Scan for the cell matching the given text and deliver its [x, y] coordinate at center. 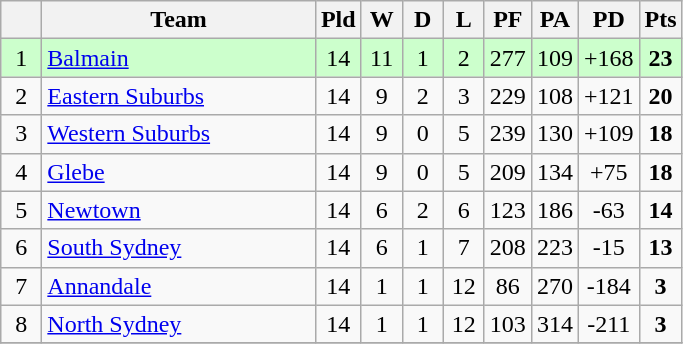
+121 [608, 96]
103 [508, 324]
Annandale [179, 286]
-184 [608, 286]
North Sydney [179, 324]
Pld [338, 20]
-211 [608, 324]
11 [382, 58]
+75 [608, 172]
239 [508, 134]
123 [508, 210]
229 [508, 96]
186 [554, 210]
314 [554, 324]
86 [508, 286]
270 [554, 286]
Western Suburbs [179, 134]
W [382, 20]
South Sydney [179, 248]
PA [554, 20]
Pts [660, 20]
Eastern Suburbs [179, 96]
23 [660, 58]
Team [179, 20]
20 [660, 96]
Balmain [179, 58]
13 [660, 248]
223 [554, 248]
130 [554, 134]
D [422, 20]
109 [554, 58]
277 [508, 58]
4 [22, 172]
208 [508, 248]
PD [608, 20]
L [464, 20]
Glebe [179, 172]
-63 [608, 210]
108 [554, 96]
209 [508, 172]
PF [508, 20]
8 [22, 324]
-15 [608, 248]
+168 [608, 58]
Newtown [179, 210]
+109 [608, 134]
134 [554, 172]
